Return the (x, y) coordinate for the center point of the cell that contains the specified text.  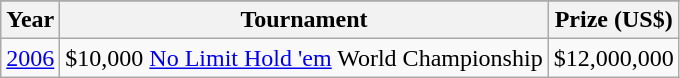
2006 (30, 58)
$10,000 No Limit Hold 'em World Championship (304, 58)
Tournament (304, 20)
Prize (US$) (614, 20)
Year (30, 20)
$12,000,000 (614, 58)
